Identify which cell holds the provided text, then report its (x, y) central coordinate. 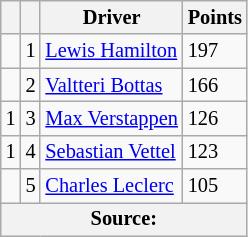
Sebastian Vettel (111, 152)
123 (215, 152)
3 (31, 118)
105 (215, 186)
Source: (124, 219)
126 (215, 118)
166 (215, 85)
Points (215, 17)
Valtteri Bottas (111, 85)
5 (31, 186)
197 (215, 51)
Charles Leclerc (111, 186)
4 (31, 152)
Driver (111, 17)
Lewis Hamilton (111, 51)
2 (31, 85)
Max Verstappen (111, 118)
